Pinpoint the cell where the given text exists, returning its (x, y) midpoint coordinate. 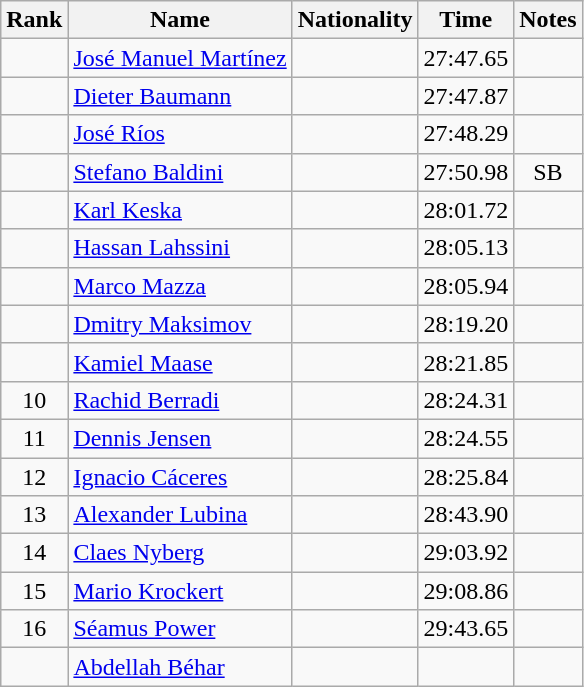
SB (548, 172)
Ignacio Cáceres (180, 477)
Dennis Jensen (180, 438)
Kamiel Maase (180, 362)
29:03.92 (466, 553)
Karl Keska (180, 210)
Nationality (355, 20)
27:47.65 (466, 58)
Stefano Baldini (180, 172)
Notes (548, 20)
28:24.55 (466, 438)
10 (34, 400)
Claes Nyberg (180, 553)
28:19.20 (466, 324)
27:47.87 (466, 96)
27:50.98 (466, 172)
28:24.31 (466, 400)
16 (34, 629)
Time (466, 20)
12 (34, 477)
28:21.85 (466, 362)
Dieter Baumann (180, 96)
Dmitry Maksimov (180, 324)
14 (34, 553)
Séamus Power (180, 629)
José Ríos (180, 134)
28:01.72 (466, 210)
Mario Krockert (180, 591)
13 (34, 515)
28:43.90 (466, 515)
Alexander Lubina (180, 515)
11 (34, 438)
Abdellah Béhar (180, 667)
28:05.94 (466, 286)
Marco Mazza (180, 286)
Name (180, 20)
José Manuel Martínez (180, 58)
29:08.86 (466, 591)
28:05.13 (466, 248)
Rank (34, 20)
28:25.84 (466, 477)
29:43.65 (466, 629)
27:48.29 (466, 134)
Hassan Lahssini (180, 248)
Rachid Berradi (180, 400)
15 (34, 591)
